Extract the [x, y] coordinate from the center of the cell holding the provided text.  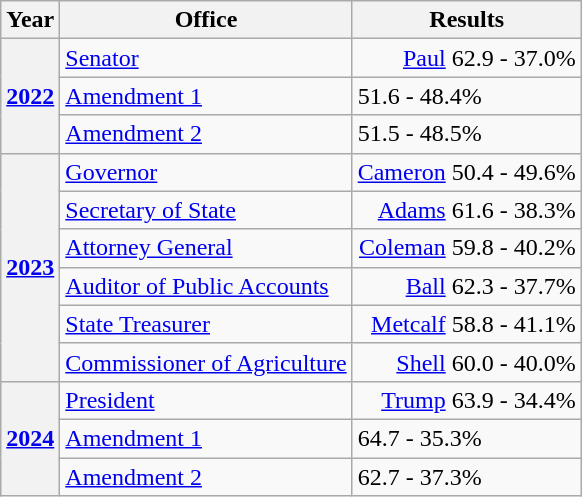
Adams 61.6 - 38.3% [466, 210]
64.7 - 35.3% [466, 438]
51.5 - 48.5% [466, 134]
Results [466, 20]
Attorney General [206, 248]
Coleman 59.8 - 40.2% [466, 248]
Trump 63.9 - 34.4% [466, 400]
Ball 62.3 - 37.7% [466, 286]
Office [206, 20]
Cameron 50.4 - 49.6% [466, 172]
Secretary of State [206, 210]
Paul 62.9 - 37.0% [466, 58]
51.6 - 48.4% [466, 96]
State Treasurer [206, 324]
62.7 - 37.3% [466, 477]
Year [30, 20]
Senator [206, 58]
Commissioner of Agriculture [206, 362]
2023 [30, 267]
2024 [30, 438]
President [206, 400]
Auditor of Public Accounts [206, 286]
Shell 60.0 - 40.0% [466, 362]
Governor [206, 172]
2022 [30, 96]
Metcalf 58.8 - 41.1% [466, 324]
